Search for the cell housing the specified text and yield its [x, y] center coordinate. 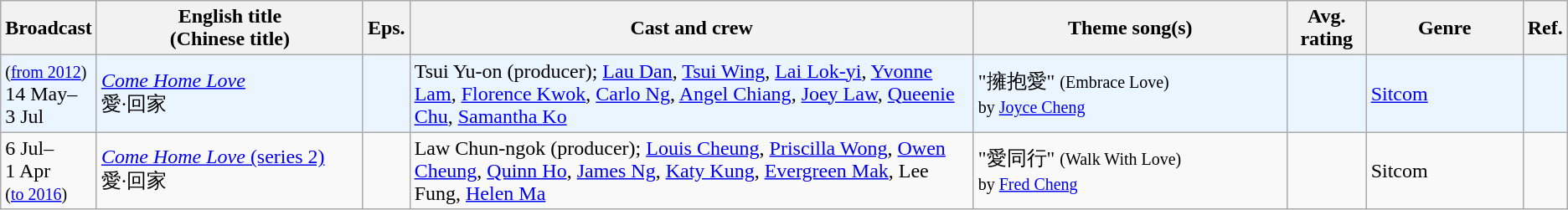
Law Chun-ngok (producer); Louis Cheung, Priscilla Wong, Owen Cheung, Quinn Ho, James Ng, Katy Kung, Evergreen Mak, Lee Fung, Helen Ma [692, 171]
Eps. [386, 28]
Theme song(s) [1130, 28]
Come Home Love (series 2) 愛·回家 [230, 171]
"愛同行" (Walk With Love)by Fred Cheng [1130, 171]
(from 2012)14 May–3 Jul [49, 94]
"擁抱愛" (Embrace Love)by Joyce Cheng [1130, 94]
Genre [1444, 28]
Tsui Yu-on (producer); Lau Dan, Tsui Wing, Lai Lok-yi, Yvonne Lam, Florence Kwok, Carlo Ng, Angel Chiang, Joey Law, Queenie Chu, Samantha Ko [692, 94]
6 Jul–1 Apr(to 2016) [49, 171]
Cast and crew [692, 28]
Come Home Love愛·回家 [230, 94]
Broadcast [49, 28]
Avg. rating [1327, 28]
Ref. [1545, 28]
English title (Chinese title) [230, 28]
